Return the [X, Y] coordinate for the center point of the cell that contains the specified text.  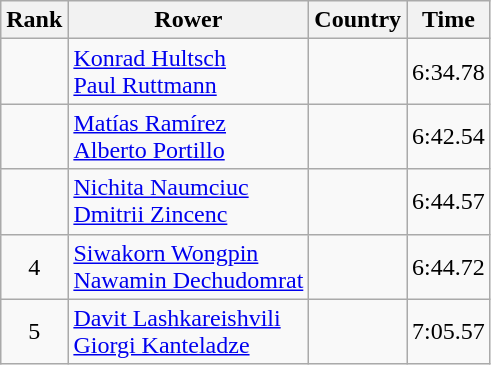
Konrad HultschPaul Ruttmann [188, 72]
7:05.57 [449, 332]
4 [34, 266]
Matías RamírezAlberto Portillo [188, 136]
Nichita NaumciucDmitrii Zincenc [188, 202]
Rower [188, 20]
6:34.78 [449, 72]
Davit LashkareishviliGiorgi Kanteladze [188, 332]
6:44.57 [449, 202]
Siwakorn WongpinNawamin Dechudomrat [188, 266]
Time [449, 20]
Country [358, 20]
6:42.54 [449, 136]
5 [34, 332]
6:44.72 [449, 266]
Rank [34, 20]
